Detect which cell encompasses the target text, then output its [X, Y] center coordinate. 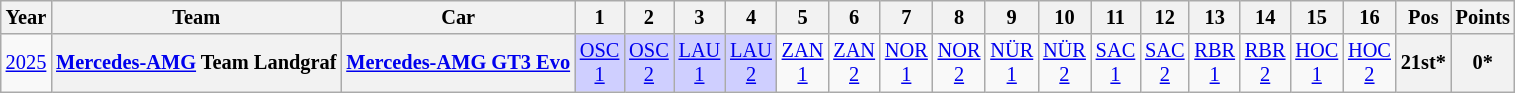
12 [1164, 17]
5 [803, 17]
Points [1483, 17]
Mercedes-AMG GT3 Evo [458, 63]
ZAN2 [854, 63]
13 [1214, 17]
21st* [1424, 63]
HOC1 [1316, 63]
Team [196, 17]
2 [648, 17]
15 [1316, 17]
Car [458, 17]
14 [1265, 17]
Pos [1424, 17]
RBR1 [1214, 63]
Year [26, 17]
SAC1 [1116, 63]
OSC1 [600, 63]
HOC2 [1370, 63]
6 [854, 17]
OSC2 [648, 63]
LAU2 [751, 63]
NÜR1 [1012, 63]
SAC2 [1164, 63]
10 [1064, 17]
9 [1012, 17]
1 [600, 17]
7 [906, 17]
ZAN1 [803, 63]
8 [960, 17]
LAU1 [700, 63]
NÜR2 [1064, 63]
16 [1370, 17]
NOR1 [906, 63]
NOR2 [960, 63]
RBR2 [1265, 63]
Mercedes-AMG Team Landgraf [196, 63]
2025 [26, 63]
0* [1483, 63]
11 [1116, 17]
3 [700, 17]
4 [751, 17]
